Provide the (x, y) coordinate of the cell's center where the given text is located.  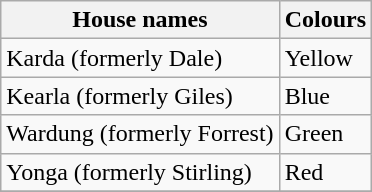
Red (325, 172)
Wardung (formerly Forrest) (140, 134)
Yonga (formerly Stirling) (140, 172)
Kearla (formerly Giles) (140, 96)
Yellow (325, 58)
Green (325, 134)
House names (140, 20)
Blue (325, 96)
Karda (formerly Dale) (140, 58)
Colours (325, 20)
